Search for the cell housing the specified text and yield its (x, y) center coordinate. 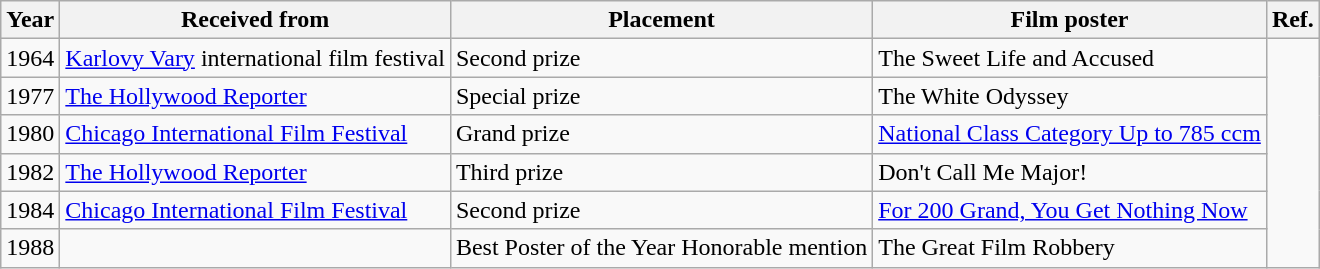
1980 (30, 134)
Third prize (661, 172)
Placement (661, 20)
Received from (256, 20)
Special prize (661, 96)
The Sweet Life and Accused (1070, 58)
1984 (30, 210)
Ref. (1292, 20)
National Class Category Up to 785 ccm (1070, 134)
For 200 Grand, You Get Nothing Now (1070, 210)
Film poster (1070, 20)
1964 (30, 58)
Best Poster of the Year Honorable mention (661, 248)
Year (30, 20)
The White Odyssey (1070, 96)
1988 (30, 248)
Grand prize (661, 134)
1982 (30, 172)
Karlovy Vary international film festival (256, 58)
1977 (30, 96)
Don't Call Me Major! (1070, 172)
The Great Film Robbery (1070, 248)
